Output the [x, y] coordinate of the center of the cell containing the given text.  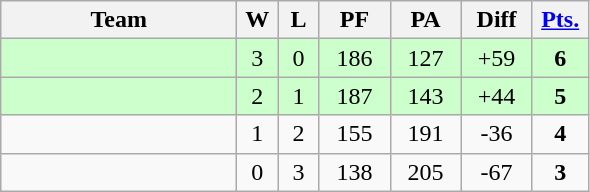
L [298, 20]
205 [426, 172]
143 [426, 96]
155 [354, 134]
5 [560, 96]
+44 [496, 96]
191 [426, 134]
PF [354, 20]
138 [354, 172]
PA [426, 20]
186 [354, 58]
W [258, 20]
+59 [496, 58]
Diff [496, 20]
-36 [496, 134]
-67 [496, 172]
Team [119, 20]
6 [560, 58]
Pts. [560, 20]
127 [426, 58]
4 [560, 134]
187 [354, 96]
